Search for the cell housing the specified text and yield its [X, Y] center coordinate. 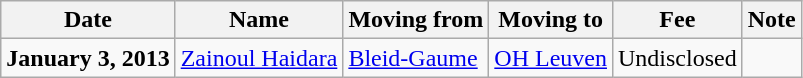
Moving to [551, 20]
Note [772, 20]
Date [88, 20]
Moving from [416, 20]
January 3, 2013 [88, 58]
Zainoul Haidara [259, 58]
Bleid-Gaume [416, 58]
OH Leuven [551, 58]
Undisclosed [677, 58]
Name [259, 20]
Fee [677, 20]
